Determine the [X, Y] coordinate at the center of the cell enclosing the given text.  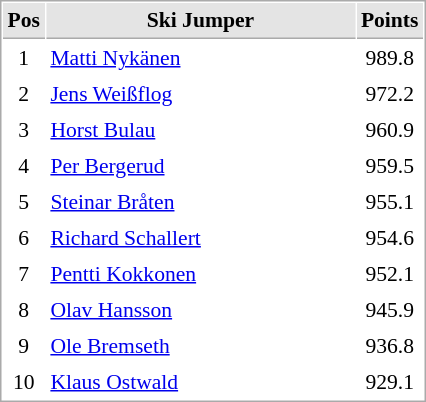
8 [24, 309]
7 [24, 273]
945.9 [390, 309]
5 [24, 201]
Richard Schallert [200, 237]
954.6 [390, 237]
960.9 [390, 129]
Ole Bremseth [200, 345]
Jens Weißflog [200, 93]
Points [390, 21]
4 [24, 165]
Klaus Ostwald [200, 381]
1 [24, 57]
959.5 [390, 165]
Steinar Bråten [200, 201]
Per Bergerud [200, 165]
952.1 [390, 273]
2 [24, 93]
Matti Nykänen [200, 57]
955.1 [390, 201]
972.2 [390, 93]
989.8 [390, 57]
Ski Jumper [200, 21]
3 [24, 129]
Pos [24, 21]
9 [24, 345]
10 [24, 381]
929.1 [390, 381]
Pentti Kokkonen [200, 273]
Horst Bulau [200, 129]
6 [24, 237]
Olav Hansson [200, 309]
936.8 [390, 345]
